For the text-containing cell, return its midpoint in (x, y) coordinate format. 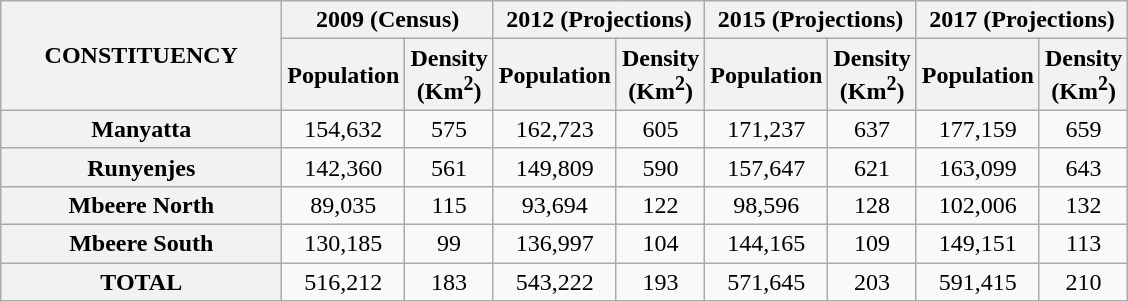
543,222 (554, 282)
TOTAL (142, 282)
2015 (Projections) (811, 20)
590 (660, 167)
104 (660, 244)
575 (449, 129)
2017 (Projections) (1022, 20)
637 (872, 129)
643 (1083, 167)
210 (1083, 282)
157,647 (766, 167)
109 (872, 244)
Manyatta (142, 129)
162,723 (554, 129)
149,809 (554, 167)
Mbeere South (142, 244)
102,006 (978, 205)
516,212 (344, 282)
203 (872, 282)
Mbeere North (142, 205)
122 (660, 205)
89,035 (344, 205)
99 (449, 244)
113 (1083, 244)
2009 (Census) (388, 20)
659 (1083, 129)
605 (660, 129)
149,151 (978, 244)
621 (872, 167)
193 (660, 282)
571,645 (766, 282)
183 (449, 282)
163,099 (978, 167)
591,415 (978, 282)
CONSTITUENCY (142, 56)
136,997 (554, 244)
2012 (Projections) (599, 20)
142,360 (344, 167)
154,632 (344, 129)
130,185 (344, 244)
Runyenjes (142, 167)
171,237 (766, 129)
115 (449, 205)
561 (449, 167)
177,159 (978, 129)
128 (872, 205)
132 (1083, 205)
93,694 (554, 205)
144,165 (766, 244)
98,596 (766, 205)
